Detect which cell encompasses the target text, then output its [x, y] center coordinate. 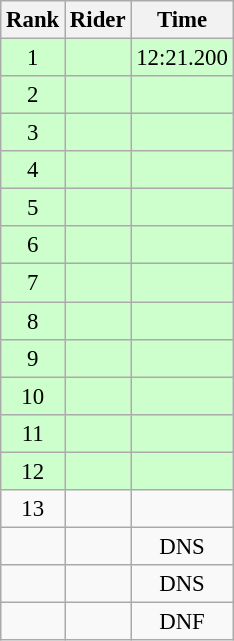
10 [33, 396]
Rank [33, 20]
8 [33, 321]
13 [33, 509]
Time [182, 20]
5 [33, 208]
12 [33, 471]
11 [33, 433]
Rider [98, 20]
6 [33, 245]
7 [33, 283]
12:21.200 [182, 58]
4 [33, 170]
3 [33, 133]
2 [33, 95]
1 [33, 58]
DNF [182, 621]
9 [33, 358]
